From the cell containing the given text, extract its center point as [x, y] coordinate. 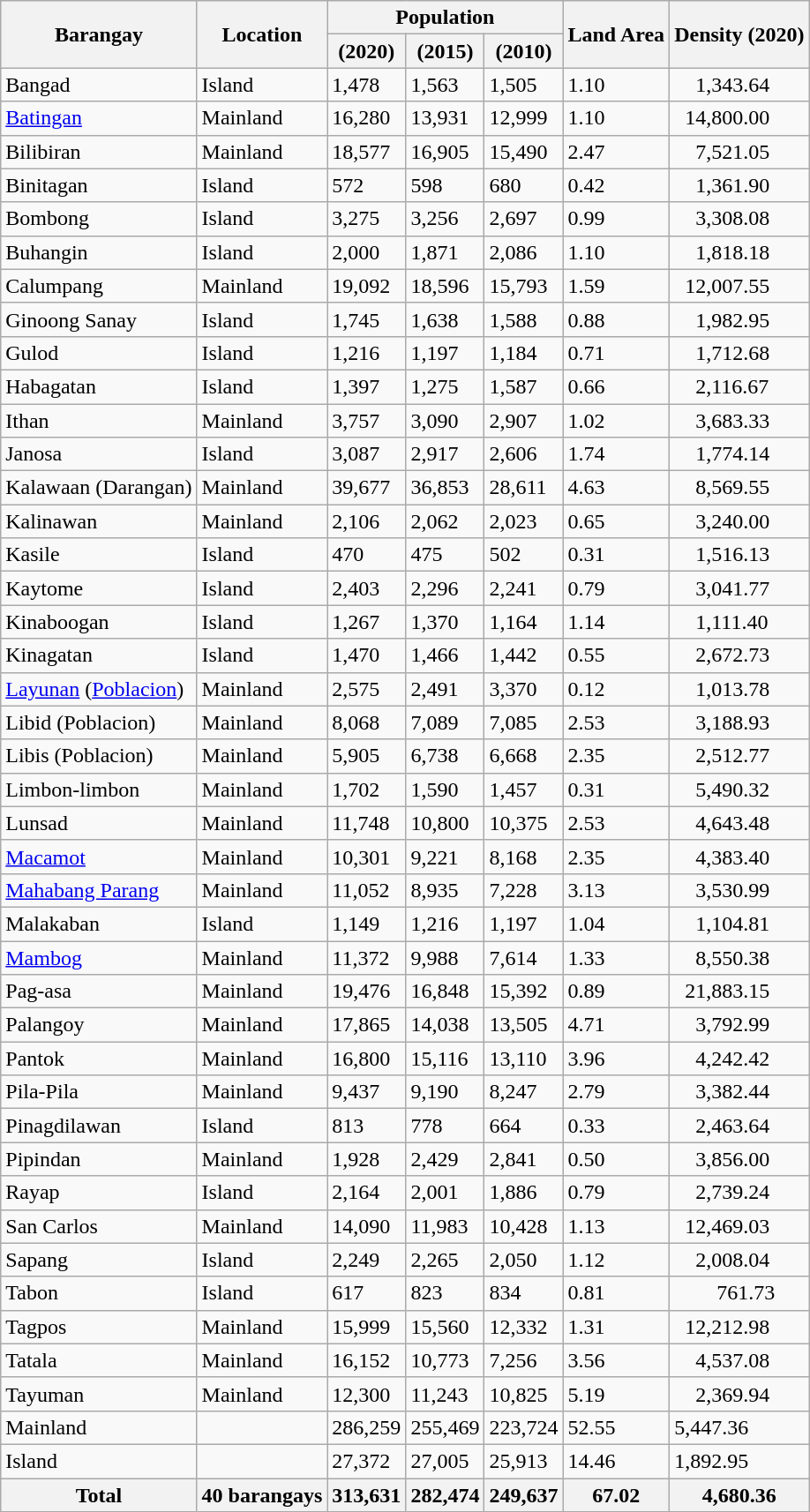
834 [524, 1293]
Tatala [99, 1360]
1,457 [524, 790]
Bangad [99, 85]
502 [524, 555]
11,243 [445, 1394]
3,090 [445, 421]
14.46 [616, 1461]
249,637 [524, 1495]
2.79 [616, 1092]
10,301 [367, 857]
2,917 [445, 454]
10,773 [445, 1360]
Batingan [99, 118]
1,818.18 [739, 252]
1,104.81 [739, 924]
21,883.15 [739, 992]
7,614 [524, 957]
12,212.98 [739, 1327]
1.04 [616, 924]
Pila-Pila [99, 1092]
1.31 [616, 1327]
Macamot [99, 857]
2,491 [445, 689]
13,505 [524, 1025]
11,748 [367, 823]
1.12 [616, 1260]
18,577 [367, 152]
7,089 [445, 722]
2,841 [524, 1159]
27,005 [445, 1461]
0.81 [616, 1293]
1.74 [616, 454]
1,470 [367, 655]
3,041.77 [739, 588]
Malakaban [99, 924]
0.88 [616, 319]
Rayap [99, 1193]
3.96 [616, 1059]
5,490.32 [739, 790]
17,865 [367, 1025]
4,242.42 [739, 1059]
1,442 [524, 655]
3.56 [616, 1360]
2,369.94 [739, 1394]
0.55 [616, 655]
12,007.55 [739, 286]
5,447.36 [739, 1427]
1.33 [616, 957]
1,516.13 [739, 555]
Tagpos [99, 1327]
1,370 [445, 622]
823 [445, 1293]
2,062 [445, 521]
0.33 [616, 1126]
1,590 [445, 790]
(2020) [367, 51]
0.66 [616, 386]
Kaytome [99, 588]
12,300 [367, 1394]
Ginoong Sanay [99, 319]
1,871 [445, 252]
1,638 [445, 319]
2,697 [524, 219]
1,886 [524, 1193]
617 [367, 1293]
7,085 [524, 722]
2,907 [524, 421]
1.13 [616, 1226]
2,106 [367, 521]
2,001 [445, 1193]
8,068 [367, 722]
9,988 [445, 957]
Ithan [99, 421]
3,256 [445, 219]
1,343.64 [739, 85]
1,466 [445, 655]
2,008.04 [739, 1260]
1,587 [524, 386]
Density (2020) [739, 34]
19,092 [367, 286]
6,738 [445, 756]
598 [445, 185]
8,569.55 [739, 488]
Kinaboogan [99, 622]
3.13 [616, 890]
Tabon [99, 1293]
2,739.24 [739, 1193]
Kalinawan [99, 521]
761.73 [739, 1293]
52.55 [616, 1427]
36,853 [445, 488]
1,013.78 [739, 689]
19,476 [367, 992]
3,240.00 [739, 521]
3,683.33 [739, 421]
Bilibiran [99, 152]
2,463.64 [739, 1126]
2,116.67 [739, 386]
15,999 [367, 1327]
Mahabang Parang [99, 890]
1,275 [445, 386]
Binitagan [99, 185]
8,168 [524, 857]
2.47 [616, 152]
13,931 [445, 118]
4.63 [616, 488]
1,563 [445, 85]
1.02 [616, 421]
Layunan (Poblacion) [99, 689]
313,631 [367, 1495]
778 [445, 1126]
Libid (Poblacion) [99, 722]
0.89 [616, 992]
4,383.40 [739, 857]
1,982.95 [739, 319]
10,825 [524, 1394]
10,428 [524, 1226]
1.14 [616, 622]
2,606 [524, 454]
2,512.77 [739, 756]
3,087 [367, 454]
Pipindan [99, 1159]
572 [367, 185]
813 [367, 1126]
Calumpang [99, 286]
Buhangin [99, 252]
2,000 [367, 252]
2,296 [445, 588]
40 barangays [262, 1495]
0.50 [616, 1159]
8,935 [445, 890]
680 [524, 185]
475 [445, 555]
6,668 [524, 756]
Barangay [99, 34]
14,800.00 [739, 118]
(2015) [445, 51]
2,050 [524, 1260]
Libis (Poblacion) [99, 756]
2,672.73 [739, 655]
Kinagatan [99, 655]
9,190 [445, 1092]
664 [524, 1126]
2,164 [367, 1193]
3,530.99 [739, 890]
1,745 [367, 319]
1,267 [367, 622]
4.71 [616, 1025]
1,149 [367, 924]
1,184 [524, 353]
(2010) [524, 51]
10,375 [524, 823]
Tayuman [99, 1394]
9,221 [445, 857]
3,382.44 [739, 1092]
11,372 [367, 957]
28,611 [524, 488]
3,275 [367, 219]
2,575 [367, 689]
0.12 [616, 689]
Pantok [99, 1059]
2,086 [524, 252]
15,560 [445, 1327]
18,596 [445, 286]
Kalawaan (Darangan) [99, 488]
1,588 [524, 319]
39,677 [367, 488]
11,983 [445, 1226]
14,038 [445, 1025]
1,702 [367, 790]
2,403 [367, 588]
15,392 [524, 992]
2,265 [445, 1260]
Limbon-limbon [99, 790]
27,372 [367, 1461]
255,469 [445, 1427]
Sapang [99, 1260]
7,228 [524, 890]
15,116 [445, 1059]
1,164 [524, 622]
5.19 [616, 1394]
1,397 [367, 386]
286,259 [367, 1427]
7,521.05 [739, 152]
14,090 [367, 1226]
12,999 [524, 118]
Population [445, 18]
4,537.08 [739, 1360]
1.59 [616, 286]
San Carlos [99, 1226]
Palangoy [99, 1025]
4,680.36 [739, 1495]
16,152 [367, 1360]
282,474 [445, 1495]
10,800 [445, 823]
0.42 [616, 185]
3,792.99 [739, 1025]
Habagatan [99, 386]
15,793 [524, 286]
13,110 [524, 1059]
3,308.08 [739, 219]
4,643.48 [739, 823]
8,247 [524, 1092]
1,892.95 [739, 1461]
0.71 [616, 353]
1,111.40 [739, 622]
0.65 [616, 521]
Pag-asa [99, 992]
470 [367, 555]
Bombong [99, 219]
Janosa [99, 454]
5,905 [367, 756]
11,052 [367, 890]
Gulod [99, 353]
Lunsad [99, 823]
25,913 [524, 1461]
Pinagdilawan [99, 1126]
2,023 [524, 521]
223,724 [524, 1427]
Land Area [616, 34]
16,905 [445, 152]
Mambog [99, 957]
1,505 [524, 85]
67.02 [616, 1495]
12,332 [524, 1327]
3,757 [367, 421]
9,437 [367, 1092]
15,490 [524, 152]
7,256 [524, 1360]
1,361.90 [739, 185]
Kasile [99, 555]
3,370 [524, 689]
Total [99, 1495]
12,469.03 [739, 1226]
16,800 [367, 1059]
1,712.68 [739, 353]
2,241 [524, 588]
16,280 [367, 118]
2,249 [367, 1260]
0.99 [616, 219]
8,550.38 [739, 957]
1,928 [367, 1159]
3,856.00 [739, 1159]
1,478 [367, 85]
Location [262, 34]
2,429 [445, 1159]
1,774.14 [739, 454]
16,848 [445, 992]
3,188.93 [739, 722]
